Find where the given text appears and provide that cell's center as [X, Y] coordinate. 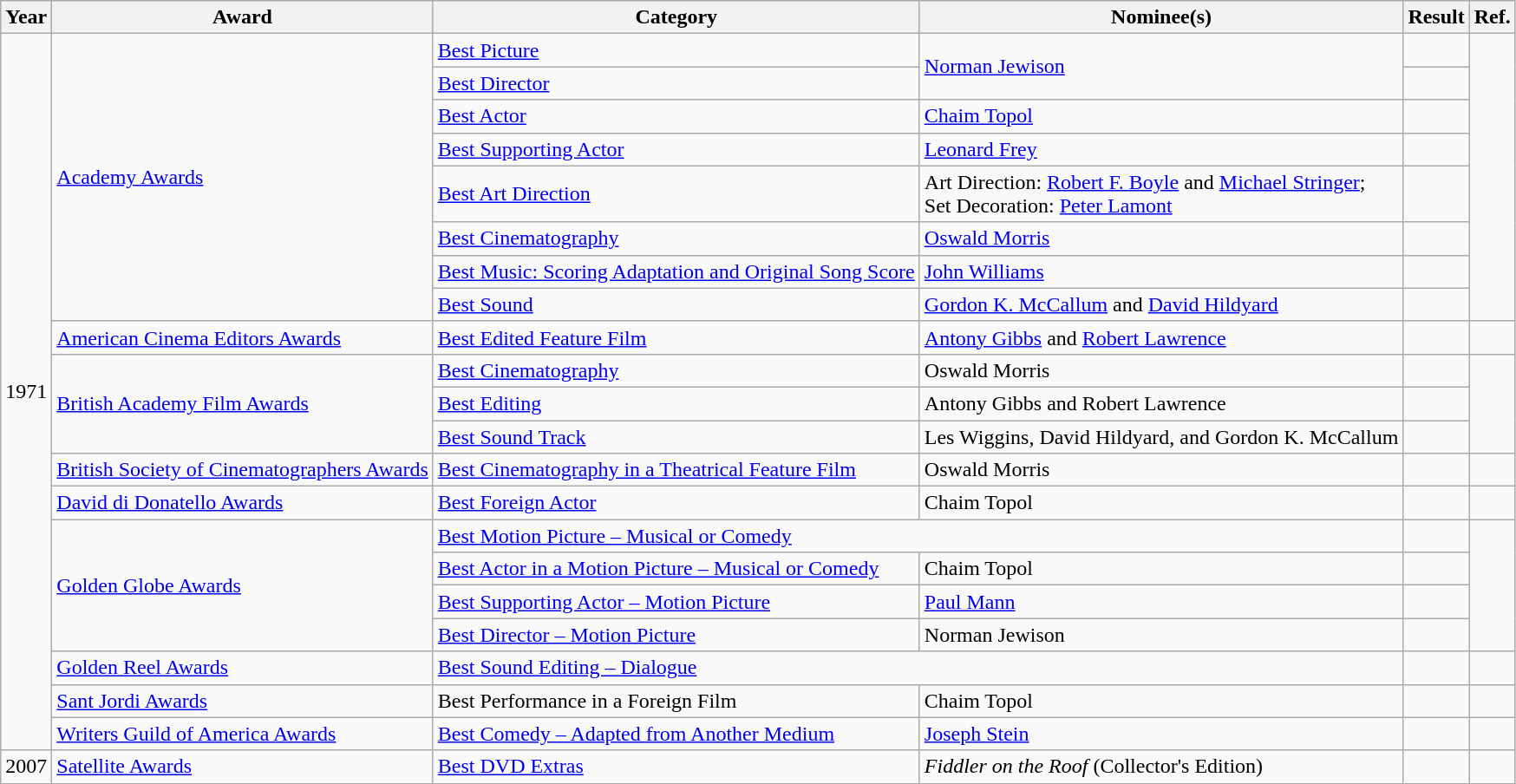
2007 [26, 767]
1971 [26, 392]
Ref. [1492, 17]
Result [1436, 17]
Best Comedy – Adapted from Another Medium [676, 734]
Best Director – Motion Picture [676, 635]
Best Edited Feature Film [676, 337]
Best Music: Scoring Adaptation and Original Song Score [676, 271]
Paul Mann [1161, 602]
Satellite Awards [243, 767]
Best Art Direction [676, 194]
Best Supporting Actor – Motion Picture [676, 602]
Best Supporting Actor [676, 149]
Joseph Stein [1161, 734]
David di Donatello Awards [243, 503]
Year [26, 17]
Best Sound Track [676, 436]
Best Director [676, 83]
Best Actor [676, 116]
Best Actor in a Motion Picture – Musical or Comedy [676, 569]
Best DVD Extras [676, 767]
Golden Reel Awards [243, 668]
Sant Jordi Awards [243, 701]
Best Sound Editing – Dialogue [918, 668]
Leonard Frey [1161, 149]
American Cinema Editors Awards [243, 337]
Best Motion Picture – Musical or Comedy [918, 536]
Les Wiggins, David Hildyard, and Gordon K. McCallum [1161, 436]
Art Direction: Robert F. Boyle and Michael Stringer; Set Decoration: Peter Lamont [1161, 194]
Writers Guild of America Awards [243, 734]
Gordon K. McCallum and David Hildyard [1161, 304]
Category [676, 17]
Best Performance in a Foreign Film [676, 701]
Fiddler on the Roof (Collector's Edition) [1161, 767]
Best Foreign Actor [676, 503]
Golden Globe Awards [243, 585]
British Academy Film Awards [243, 403]
Best Picture [676, 50]
British Society of Cinematographers Awards [243, 470]
Academy Awards [243, 178]
Best Sound [676, 304]
Nominee(s) [1161, 17]
Best Cinematography in a Theatrical Feature Film [676, 470]
John Williams [1161, 271]
Best Editing [676, 403]
Award [243, 17]
